Extract the (x, y) coordinate from the center of the cell holding the provided text.  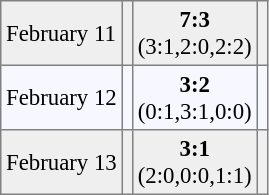
3:2(0:1,3:1,0:0) (194, 97)
3:1(2:0,0:0,1:1) (194, 162)
February 13 (62, 162)
7:3(3:1,2:0,2:2) (194, 33)
February 11 (62, 33)
February 12 (62, 97)
